Determine the [X, Y] coordinate at the center of the cell enclosing the given text.  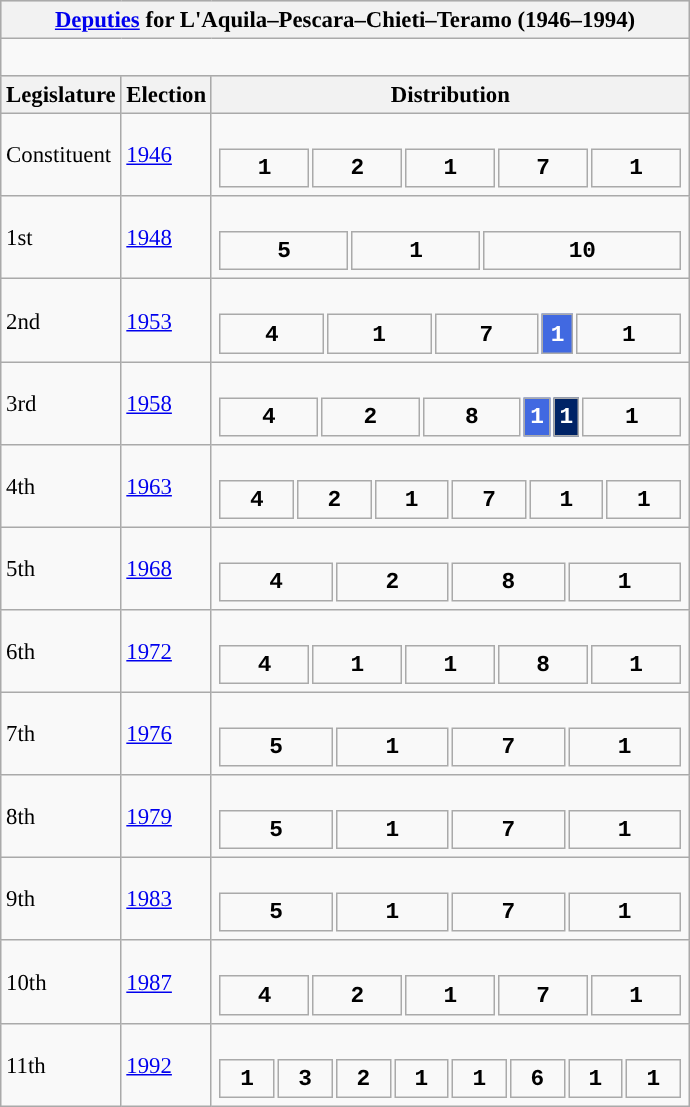
2nd [61, 320]
9th [61, 900]
3rd [61, 404]
10 [582, 252]
1968 [166, 568]
10th [61, 982]
3 [306, 1078]
6th [61, 652]
1979 [166, 816]
4 1 1 8 1 [450, 652]
1 3 2 1 1 6 1 1 [450, 1064]
1976 [166, 734]
1987 [166, 982]
4 1 7 1 1 [450, 320]
Constituent [61, 156]
Distribution [450, 95]
1958 [166, 404]
1 2 1 7 1 [450, 156]
11th [61, 1064]
8th [61, 816]
1992 [166, 1064]
1983 [166, 900]
5th [61, 568]
4 2 1 7 1 [450, 982]
4 2 1 7 1 1 [450, 486]
1948 [166, 238]
6 [538, 1078]
1953 [166, 320]
Legislature [61, 95]
4th [61, 486]
Election [166, 95]
7th [61, 734]
Deputies for L'Aquila–Pescara–Chieti–Teramo (1946–1994) [346, 20]
4 2 8 1 [450, 568]
1972 [166, 652]
1963 [166, 486]
1946 [166, 156]
5 1 10 [450, 238]
1st [61, 238]
4 2 8 1 1 1 [450, 404]
